Determine the [X, Y] coordinate at the center of the cell enclosing the given text.  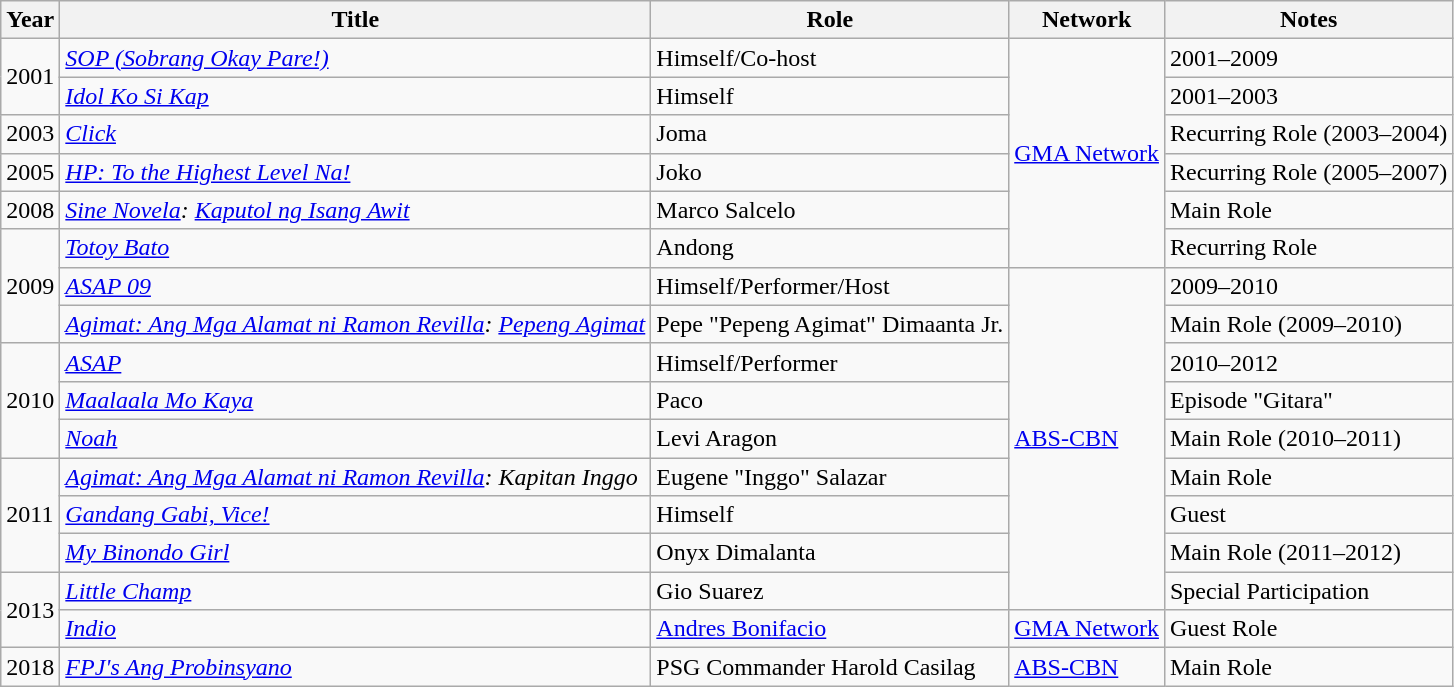
Joma [830, 134]
Himself/Performer [830, 362]
Totoy Bato [356, 248]
2001 [30, 77]
Role [830, 20]
Main Role (2011–2012) [1308, 553]
Network [1087, 20]
Andong [830, 248]
FPJ's Ang Probinsyano [356, 667]
Onyx Dimalanta [830, 553]
HP: To the Highest Level Na! [356, 172]
Pepe "Pepeng Agimat" Dimaanta Jr. [830, 324]
2011 [30, 515]
PSG Commander Harold Casilag [830, 667]
2009 [30, 286]
Main Role (2010–2011) [1308, 438]
Title [356, 20]
Main Role (2009–2010) [1308, 324]
2010–2012 [1308, 362]
2013 [30, 610]
2009–2010 [1308, 286]
Andres Bonifacio [830, 629]
Paco [830, 400]
2008 [30, 210]
Recurring Role [1308, 248]
SOP (Sobrang Okay Pare!) [356, 58]
Idol Ko Si Kap [356, 96]
Marco Salcelo [830, 210]
Click [356, 134]
Agimat: Ang Mga Alamat ni Ramon Revilla: Pepeng Agimat [356, 324]
Agimat: Ang Mga Alamat ni Ramon Revilla: Kapitan Inggo [356, 477]
Recurring Role (2003–2004) [1308, 134]
Guest Role [1308, 629]
Gandang Gabi, Vice! [356, 515]
2003 [30, 134]
Himself/Performer/Host [830, 286]
ASAP 09 [356, 286]
2010 [30, 400]
My Binondo Girl [356, 553]
Eugene "Inggo" Salazar [830, 477]
Indio [356, 629]
Sine Novela: Kaputol ng Isang Awit [356, 210]
Gio Suarez [830, 591]
ASAP [356, 362]
Year [30, 20]
Notes [1308, 20]
Himself/Co-host [830, 58]
Maalaala Mo Kaya [356, 400]
Noah [356, 438]
2001–2009 [1308, 58]
2018 [30, 667]
2001–2003 [1308, 96]
2005 [30, 172]
Little Champ [356, 591]
Levi Aragon [830, 438]
Special Participation [1308, 591]
Recurring Role (2005–2007) [1308, 172]
Joko [830, 172]
Episode "Gitara" [1308, 400]
Guest [1308, 515]
